Search for the cell housing the specified text and yield its [x, y] center coordinate. 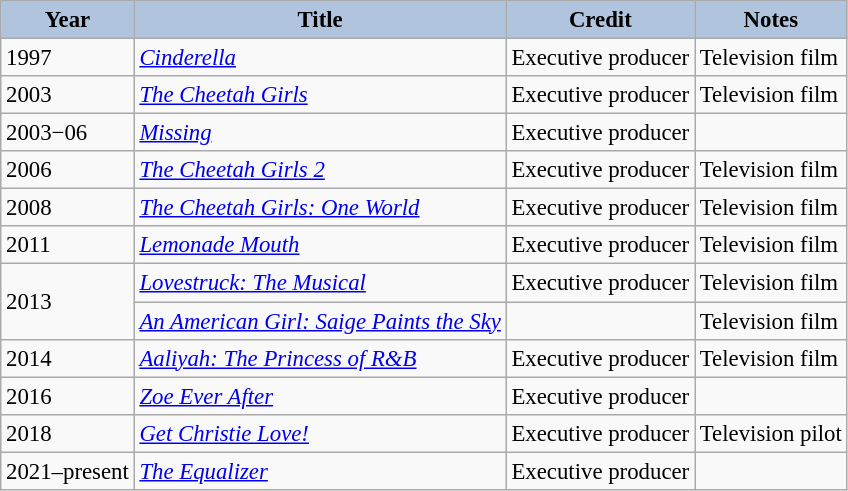
2013 [68, 302]
Aaliyah: The Princess of R&B [320, 358]
Cinderella [320, 58]
2003−06 [68, 133]
Zoe Ever After [320, 396]
Year [68, 20]
Get Christie Love! [320, 433]
Lovestruck: The Musical [320, 283]
2006 [68, 170]
The Cheetah Girls: One World [320, 208]
Notes [770, 20]
2008 [68, 208]
Lemonade Mouth [320, 245]
The Cheetah Girls 2 [320, 170]
An American Girl: Saige Paints the Sky [320, 321]
Credit [600, 20]
1997 [68, 58]
The Equalizer [320, 471]
2003 [68, 95]
2014 [68, 358]
2021–present [68, 471]
2018 [68, 433]
Television pilot [770, 433]
2016 [68, 396]
2011 [68, 245]
The Cheetah Girls [320, 95]
Title [320, 20]
Missing [320, 133]
